Pinpoint the cell where the given text exists, returning its (x, y) midpoint coordinate. 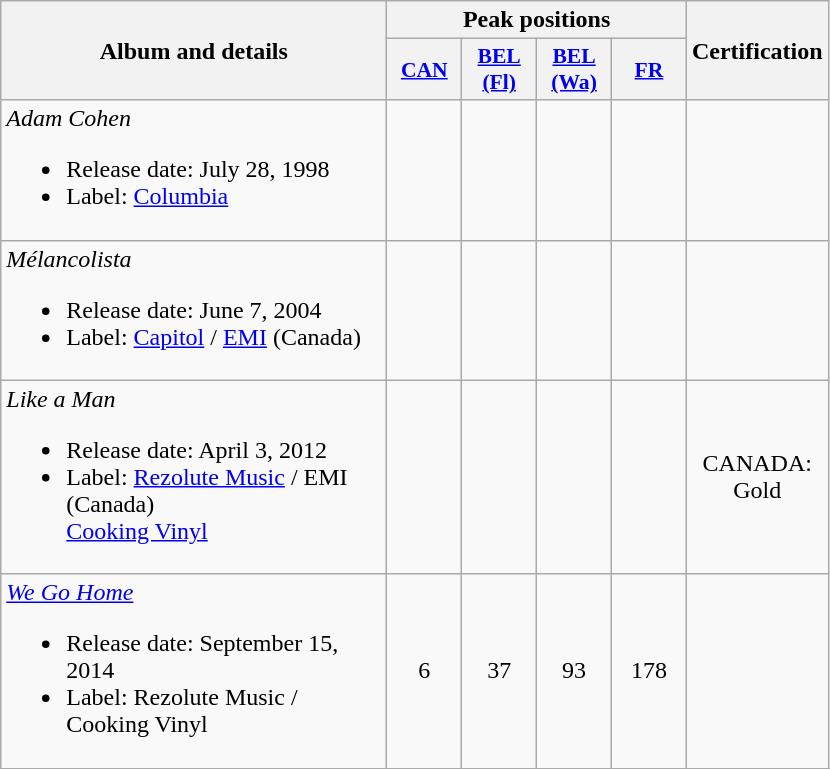
37 (500, 671)
We Go HomeRelease date: September 15, 2014Label: Rezolute Music / Cooking Vinyl (194, 671)
BEL (Fl) (500, 70)
BEL (Wa) (574, 70)
178 (650, 671)
Adam CohenRelease date: July 28, 1998Label: Columbia (194, 170)
CAN (424, 70)
FR (650, 70)
Peak positions (537, 20)
CANADA: Gold (757, 477)
Like a ManRelease date: April 3, 2012Label: Rezolute Music / EMI (Canada)Cooking Vinyl (194, 477)
Album and details (194, 50)
Certification (757, 50)
93 (574, 671)
MélancolistaRelease date: June 7, 2004Label: Capitol / EMI (Canada) (194, 310)
6 (424, 671)
